For the text-containing cell, return its midpoint in (X, Y) coordinate format. 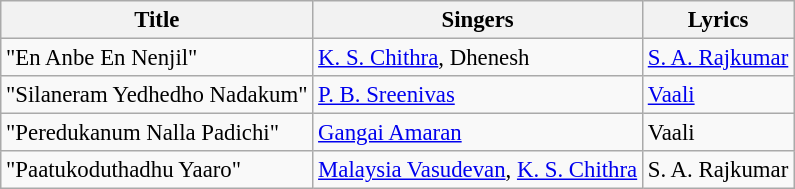
P. B. Sreenivas (478, 95)
"Peredukanum Nalla Padichi" (157, 133)
"En Anbe En Nenjil" (157, 58)
Malaysia Vasudevan, K. S. Chithra (478, 170)
"Paatukoduthadhu Yaaro" (157, 170)
"Silaneram Yedhedho Nadakum" (157, 95)
Lyrics (718, 20)
K. S. Chithra, Dhenesh (478, 58)
Title (157, 20)
Singers (478, 20)
Gangai Amaran (478, 133)
